Extract the (x, y) coordinate from the center of the cell holding the provided text.  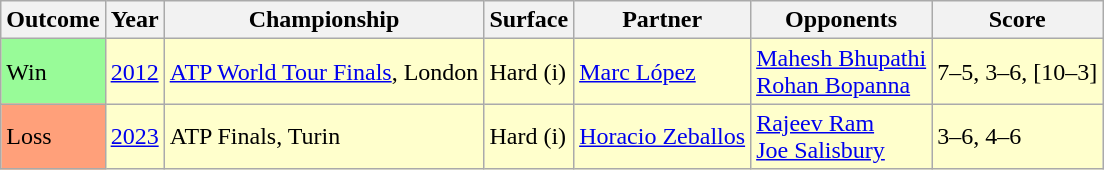
Surface (529, 20)
2012 (134, 72)
Win (53, 72)
Mahesh Bhupathi Rohan Bopanna (842, 72)
3–6, 4–6 (1018, 136)
Score (1018, 20)
Opponents (842, 20)
ATP World Tour Finals, London (324, 72)
Loss (53, 136)
Year (134, 20)
ATP Finals, Turin (324, 136)
7–5, 3–6, [10–3] (1018, 72)
Rajeev Ram Joe Salisbury (842, 136)
Horacio Zeballos (662, 136)
Championship (324, 20)
Outcome (53, 20)
2023 (134, 136)
Marc López (662, 72)
Partner (662, 20)
